Capture the cell that displays the provided text and extract its [x, y] central coordinate. 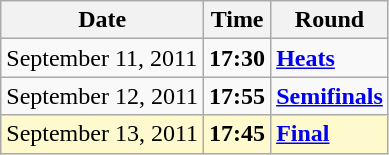
September 13, 2011 [102, 134]
Date [102, 20]
Round [330, 20]
17:45 [238, 134]
Semifinals [330, 96]
September 11, 2011 [102, 58]
Heats [330, 58]
17:30 [238, 58]
17:55 [238, 96]
Final [330, 134]
Time [238, 20]
September 12, 2011 [102, 96]
